Locate the cell with the specified text and output its (x, y) center coordinate. 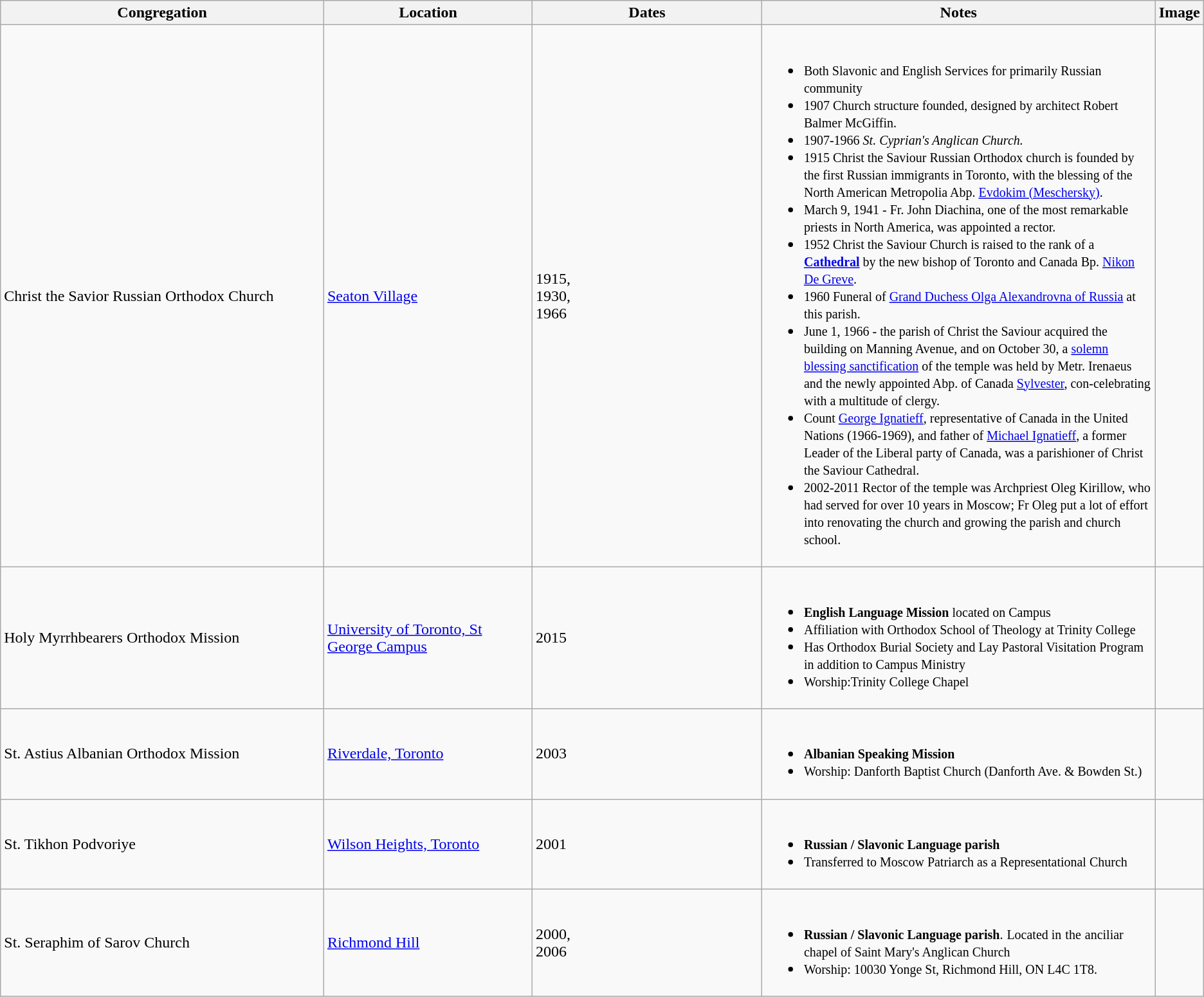
2015 (647, 638)
Russian / Slavonic Language parishTransferred to Moscow Patriarch as a Representational Church (958, 844)
Location (428, 13)
St. Astius Albanian Orthodox Mission (162, 754)
Dates (647, 13)
Richmond Hill (428, 943)
Notes (958, 13)
Seaton Village (428, 296)
1915,1930,1966 (647, 296)
Holy Myrrhbearers Orthodox Mission (162, 638)
St. Seraphim of Sarov Church (162, 943)
2001 (647, 844)
Riverdale, Toronto (428, 754)
Congregation (162, 13)
Russian / Slavonic Language parish. Located in the anciliar chapel of Saint Mary's Anglican ChurchWorship: 10030 Yonge St, Richmond Hill, ON L4C 1T8. (958, 943)
Wilson Heights, Toronto (428, 844)
University of Toronto, St George Campus (428, 638)
Albanian Speaking MissionWorship: Danforth Baptist Church (Danforth Ave. & Bowden St.) (958, 754)
Christ the Savior Russian Orthodox Church (162, 296)
St. Tikhon Podvoriye (162, 844)
Image (1180, 13)
2003 (647, 754)
2000,2006 (647, 943)
